Return the [X, Y] coordinate for the center point of the cell that contains the specified text.  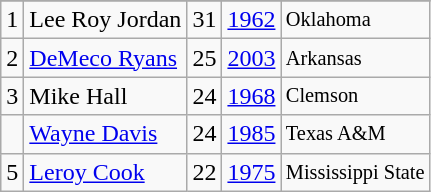
Leroy Cook [106, 172]
Texas A&M [355, 134]
22 [204, 172]
DeMeco Ryans [106, 58]
1 [12, 20]
Mike Hall [106, 96]
Mississippi State [355, 172]
3 [12, 96]
1968 [252, 96]
Arkansas [355, 58]
Oklahoma [355, 20]
1975 [252, 172]
1985 [252, 134]
Wayne Davis [106, 134]
2 [12, 58]
25 [204, 58]
2003 [252, 58]
5 [12, 172]
Clemson [355, 96]
1962 [252, 20]
31 [204, 20]
Lee Roy Jordan [106, 20]
